Find where the given text appears and provide that cell's center as (x, y) coordinate. 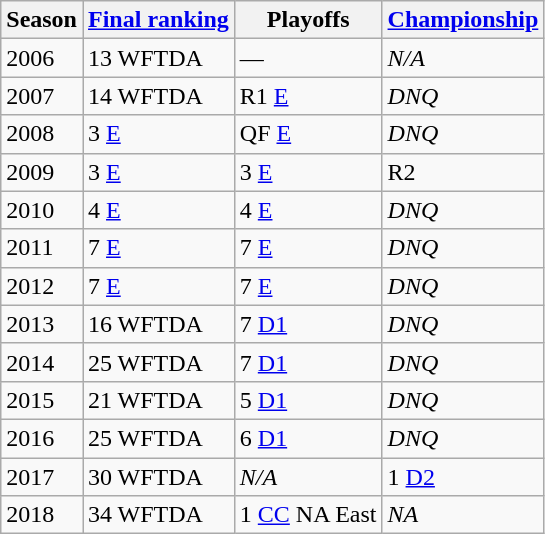
16 WFTDA (158, 324)
5 D1 (308, 400)
14 WFTDA (158, 96)
34 WFTDA (158, 515)
30 WFTDA (158, 477)
1 D2 (463, 477)
— (308, 58)
R1 E (308, 96)
2014 (42, 362)
Playoffs (308, 20)
2013 (42, 324)
Season (42, 20)
R2 (463, 172)
21 WFTDA (158, 400)
Championship (463, 20)
2006 (42, 58)
2017 (42, 477)
6 D1 (308, 438)
2010 (42, 210)
1 CC NA East (308, 515)
2008 (42, 134)
2015 (42, 400)
2007 (42, 96)
2016 (42, 438)
2012 (42, 286)
2009 (42, 172)
Final ranking (158, 20)
2018 (42, 515)
QF E (308, 134)
2011 (42, 248)
13 WFTDA (158, 58)
NA (463, 515)
